Detect which cell encompasses the target text, then output its [X, Y] center coordinate. 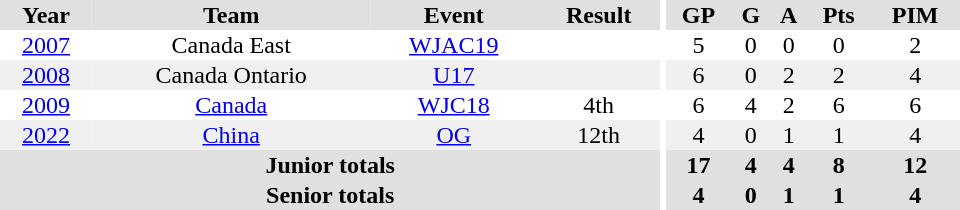
Junior totals [330, 165]
4th [598, 105]
WJAC19 [454, 45]
Result [598, 15]
Event [454, 15]
8 [838, 165]
2009 [46, 105]
PIM [915, 15]
WJC18 [454, 105]
Canada [231, 105]
A [788, 15]
Canada Ontario [231, 75]
Senior totals [330, 195]
2008 [46, 75]
G [750, 15]
GP [699, 15]
China [231, 135]
5 [699, 45]
OG [454, 135]
2022 [46, 135]
Pts [838, 15]
12th [598, 135]
Year [46, 15]
Team [231, 15]
17 [699, 165]
U17 [454, 75]
12 [915, 165]
2007 [46, 45]
Canada East [231, 45]
